Provide the [X, Y] coordinate of the cell's center where the given text is located.  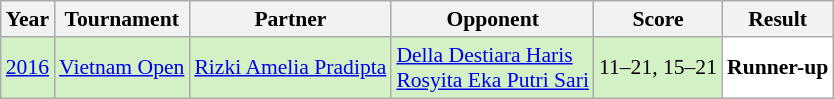
Partner [290, 19]
Opponent [492, 19]
Result [778, 19]
Vietnam Open [122, 68]
Runner-up [778, 68]
Della Destiara Haris Rosyita Eka Putri Sari [492, 68]
Rizki Amelia Pradipta [290, 68]
Tournament [122, 19]
2016 [28, 68]
Score [658, 19]
Year [28, 19]
11–21, 15–21 [658, 68]
